From the cell containing the given text, extract its center point as (x, y) coordinate. 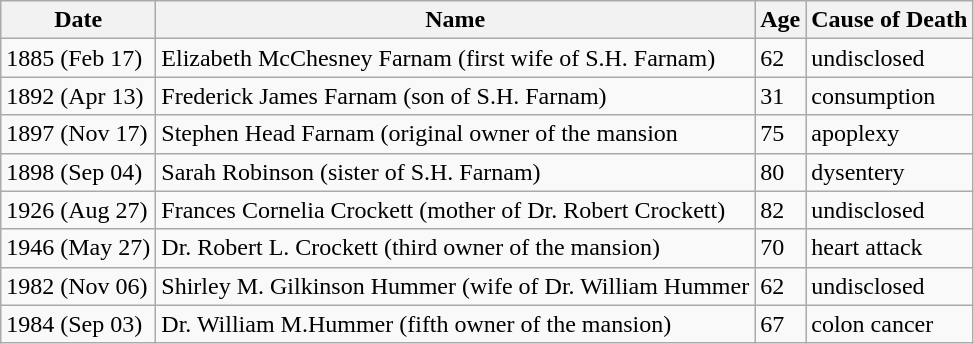
31 (780, 96)
Dr. Robert L. Crockett (third owner of the mansion) (456, 248)
67 (780, 324)
colon cancer (890, 324)
Elizabeth McChesney Farnam (first wife of S.H. Farnam) (456, 58)
Dr. William M.Hummer (fifth owner of the mansion) (456, 324)
1926 (Aug 27) (78, 210)
Frederick James Farnam (son of S.H. Farnam) (456, 96)
Frances Cornelia Crockett (mother of Dr. Robert Crockett) (456, 210)
1984 (Sep 03) (78, 324)
Sarah Robinson (sister of S.H. Farnam) (456, 172)
1982 (Nov 06) (78, 286)
Age (780, 20)
1885 (Feb 17) (78, 58)
apoplexy (890, 134)
1946 (May 27) (78, 248)
1897 (Nov 17) (78, 134)
70 (780, 248)
Cause of Death (890, 20)
75 (780, 134)
dysentery (890, 172)
80 (780, 172)
Stephen Head Farnam (original owner of the mansion (456, 134)
Name (456, 20)
consumption (890, 96)
1892 (Apr 13) (78, 96)
1898 (Sep 04) (78, 172)
heart attack (890, 248)
82 (780, 210)
Date (78, 20)
Shirley M. Gilkinson Hummer (wife of Dr. William Hummer (456, 286)
